Pinpoint the cell where the given text exists, returning its [x, y] midpoint coordinate. 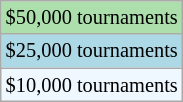
$10,000 tournaments [92, 85]
$50,000 tournaments [92, 17]
$25,000 tournaments [92, 51]
